Detect which cell encompasses the target text, then output its [x, y] center coordinate. 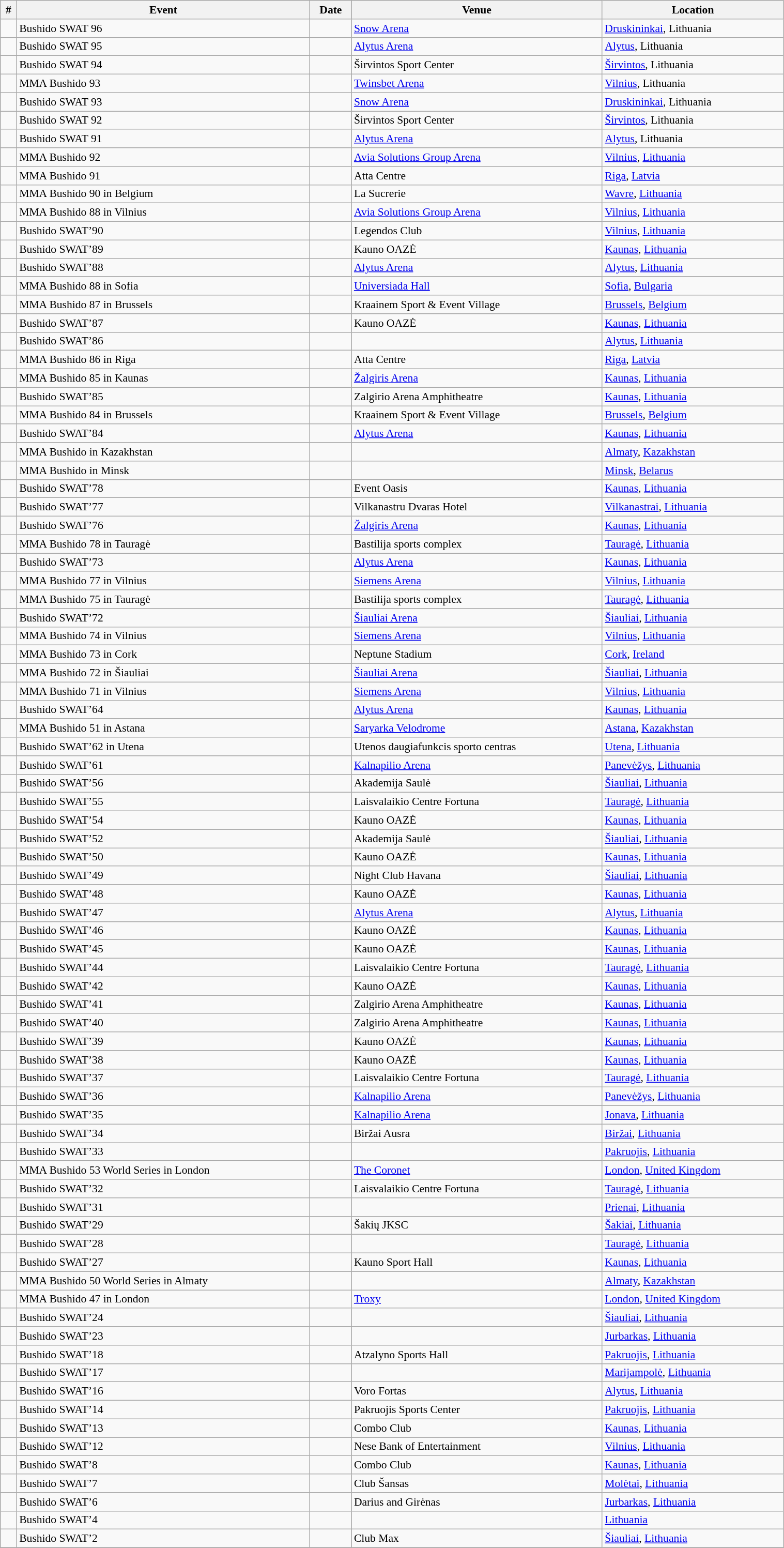
Neptune Stadium [476, 655]
Bushido SWAT’14 [163, 1410]
Bushido SWAT’34 [163, 1133]
Vilkanastrai, Lithuania [693, 507]
MMA Bushido 88 in Vilnius [163, 213]
MMA Bushido in Kazakhstan [163, 452]
Bushido SWAT’29 [163, 1225]
Bushido SWAT’36 [163, 1097]
Location [693, 10]
Bushido SWAT’4 [163, 1520]
Bushido SWAT 95 [163, 47]
MMA Bushido 90 in Belgium [163, 194]
Nese Bank of Entertainment [476, 1447]
MMA Bushido 91 [163, 176]
Vilkanastru Dvaras Hotel [476, 507]
Bushido SWAT’64 [163, 710]
Atzalyno Sports Hall [476, 1355]
Bushido SWAT’73 [163, 563]
Bushido SWAT’56 [163, 783]
Bushido SWAT’38 [163, 1060]
Bushido SWAT’55 [163, 802]
Biržai Ausra [476, 1133]
Bushido SWAT’62 in Utena [163, 747]
MMA Bushido 84 in Brussels [163, 415]
Bushido SWAT’28 [163, 1244]
MMA Bushido 86 in Riga [163, 360]
MMA Bushido 50 World Series in Almaty [163, 1281]
Bushido SWAT’47 [163, 913]
Bushido SWAT’46 [163, 931]
Bushido SWAT’23 [163, 1336]
Pakruojis Sports Center [476, 1410]
Bushido SWAT’35 [163, 1115]
Astana, Kazakhstan [693, 729]
Bushido SWAT 96 [163, 28]
Bushido SWAT’33 [163, 1152]
Bushido SWAT’41 [163, 1005]
Bushido SWAT’77 [163, 507]
Biržai, Lithuania [693, 1133]
Bushido SWAT’31 [163, 1207]
Bushido SWAT’6 [163, 1502]
Bushido SWAT’86 [163, 341]
Bushido SWAT’13 [163, 1428]
MMA Bushido in Minsk [163, 471]
Legendos Club [476, 231]
MMA Bushido 47 in London [163, 1299]
Prienai, Lithuania [693, 1207]
Bushido SWAT’78 [163, 489]
Utena, Lithuania [693, 747]
Voro Fortas [476, 1391]
Bushido SWAT’2 [163, 1539]
Bushido SWAT’37 [163, 1078]
Kauno Sport Hall [476, 1263]
MMA Bushido 53 World Series in London [163, 1171]
Bushido SWAT’45 [163, 949]
Marijampolė, Lithuania [693, 1373]
Twinsbet Arena [476, 84]
MMA Bushido 93 [163, 84]
The Coronet [476, 1171]
MMA Bushido 72 in Šiauliai [163, 673]
Minsk, Belarus [693, 471]
Bushido SWAT’90 [163, 231]
MMA Bushido 87 in Brussels [163, 305]
MMA Bushido 71 in Vilnius [163, 691]
Bushido SWAT’87 [163, 323]
Molėtai, Lithuania [693, 1483]
Bushido SWAT’39 [163, 1041]
Event [163, 10]
Club Max [476, 1539]
Bushido SWAT’88 [163, 268]
Šakiai, Lithuania [693, 1225]
Bushido SWAT’44 [163, 968]
Bushido SWAT 92 [163, 120]
Night Club Havana [476, 876]
MMA Bushido 77 in Vilnius [163, 581]
MMA Bushido 51 in Astana [163, 729]
Bushido SWAT 91 [163, 139]
Bushido SWAT’85 [163, 397]
MMA Bushido 78 in Tauragė [163, 544]
Darius and Girėnas [476, 1502]
MMA Bushido 88 in Sofia [163, 286]
Bushido SWAT’7 [163, 1483]
MMA Bushido 92 [163, 157]
Bushido SWAT’72 [163, 618]
Utenos daugiafunkcis sporto centras [476, 747]
Jonava, Lithuania [693, 1115]
Bushido SWAT’48 [163, 894]
Bushido SWAT’27 [163, 1263]
MMA Bushido 74 in Vilnius [163, 636]
Date [331, 10]
Bushido SWAT’42 [163, 986]
La Sucrerie [476, 194]
Bushido SWAT’54 [163, 821]
MMA Bushido 85 in Kaunas [163, 378]
Bushido SWAT’18 [163, 1355]
Bushido SWAT’32 [163, 1189]
Bushido SWAT 93 [163, 102]
Venue [476, 10]
Bushido SWAT’76 [163, 526]
Saryarka Velodrome [476, 729]
Lithuania [693, 1520]
MMA Bushido 73 in Cork [163, 655]
Bushido SWAT’16 [163, 1391]
Bushido SWAT’61 [163, 765]
Cork, Ireland [693, 655]
Bushido SWAT’24 [163, 1318]
Event Oasis [476, 489]
Club Šansas [476, 1483]
Bushido SWAT 94 [163, 65]
Bushido SWAT’40 [163, 1023]
Šakių JKSC [476, 1225]
Bushido SWAT’89 [163, 249]
Bushido SWAT’52 [163, 839]
Bushido SWAT’17 [163, 1373]
Bushido SWAT’12 [163, 1447]
Bushido SWAT’8 [163, 1465]
Sofia, Bulgaria [693, 286]
MMA Bushido 75 in Tauragė [163, 599]
Wavre, Lithuania [693, 194]
Bushido SWAT’84 [163, 434]
Bushido SWAT’49 [163, 876]
Bushido SWAT’50 [163, 857]
# [8, 10]
Troxy [476, 1299]
Universiada Hall [476, 286]
